Return the [x, y] coordinate for the center point of the cell that contains the specified text.  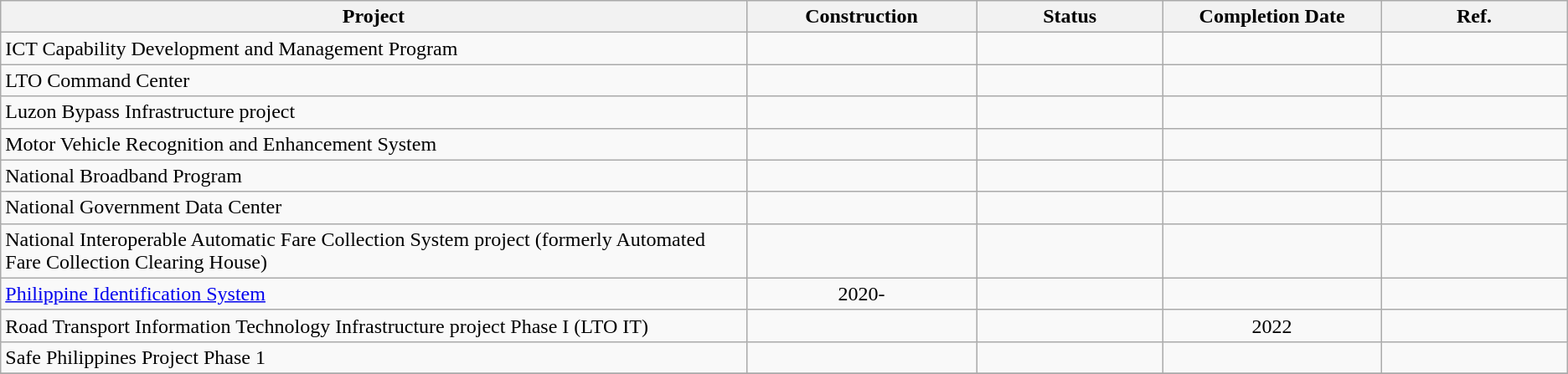
National Government Data Center [374, 207]
Luzon Bypass Infrastructure project [374, 112]
Safe Philippines Project Phase 1 [374, 357]
Completion Date [1272, 17]
Motor Vehicle Recognition and Enhancement System [374, 144]
Status [1070, 17]
LTO Command Center [374, 80]
Ref. [1474, 17]
Road Transport Information Technology Infrastructure project Phase I (LTO IT) [374, 325]
National Broadband Program [374, 176]
National Interoperable Automatic Fare Collection System project (formerly Automated Fare Collection Clearing House) [374, 251]
2020- [861, 294]
Construction [861, 17]
Philippine Identification System [374, 294]
2022 [1272, 325]
ICT Capability Development and Management Program [374, 49]
Project [374, 17]
